Provide the [X, Y] coordinate of the cell's center where the given text is located.  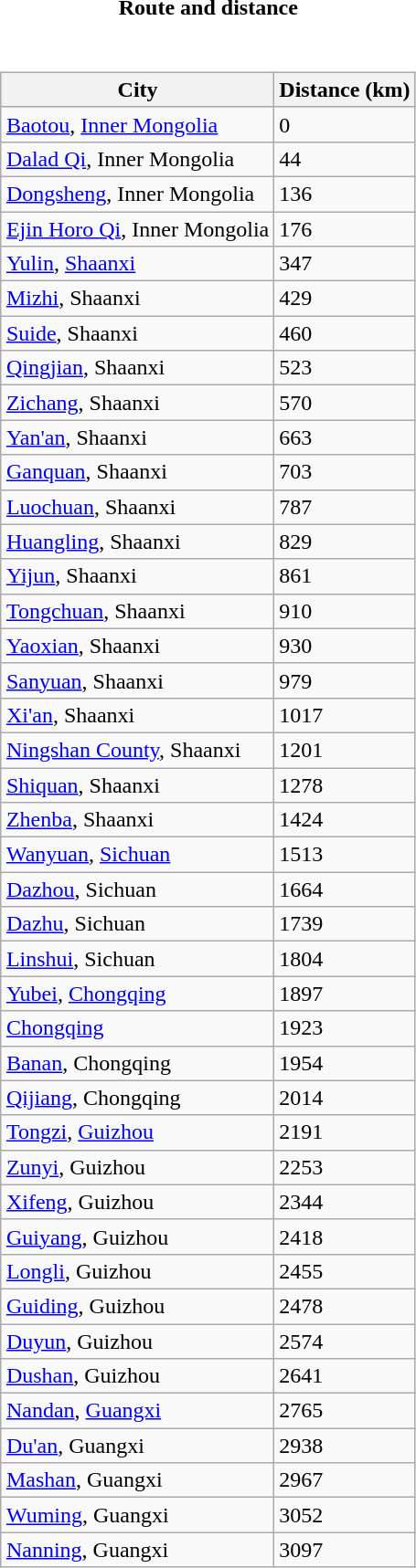
910 [345, 611]
2478 [345, 1306]
Wuming, Guangxi [137, 1515]
Guiyang, Guizhou [137, 1237]
Wanyuan, Sichuan [137, 855]
2455 [345, 1271]
2938 [345, 1446]
787 [345, 507]
460 [345, 333]
1739 [345, 924]
1201 [345, 750]
Ningshan County, Shaanxi [137, 750]
Nanning, Guangxi [137, 1550]
Nandan, Guangxi [137, 1411]
Zhenba, Shaanxi [137, 820]
Tongzi, Guizhou [137, 1132]
1923 [345, 1028]
176 [345, 229]
Duyun, Guizhou [137, 1342]
703 [345, 472]
1804 [345, 959]
Shiquan, Shaanxi [137, 784]
Xi'an, Shaanxi [137, 715]
Qijiang, Chongqing [137, 1098]
Dazhu, Sichuan [137, 924]
829 [345, 542]
Ganquan, Shaanxi [137, 472]
1424 [345, 820]
136 [345, 194]
1513 [345, 855]
1664 [345, 889]
Mizhi, Shaanxi [137, 299]
2641 [345, 1376]
Linshui, Sichuan [137, 959]
Yulin, Shaanxi [137, 264]
Luochuan, Shaanxi [137, 507]
930 [345, 646]
Guiding, Guizhou [137, 1306]
2253 [345, 1167]
Yan'an, Shaanxi [137, 437]
Xifeng, Guizhou [137, 1202]
1278 [345, 784]
City [137, 89]
663 [345, 437]
Zichang, Shaanxi [137, 403]
1017 [345, 715]
44 [345, 159]
Dalad Qi, Inner Mongolia [137, 159]
Qingjian, Shaanxi [137, 368]
2967 [345, 1480]
Dongsheng, Inner Mongolia [137, 194]
861 [345, 576]
Suide, Shaanxi [137, 333]
1954 [345, 1063]
Yijun, Shaanxi [137, 576]
1897 [345, 994]
Yubei, Chongqing [137, 994]
2418 [345, 1237]
Huangling, Shaanxi [137, 542]
0 [345, 124]
3052 [345, 1515]
Ejin Horo Qi, Inner Mongolia [137, 229]
Longli, Guizhou [137, 1271]
2344 [345, 1202]
Du'an, Guangxi [137, 1446]
2191 [345, 1132]
570 [345, 403]
Sanyuan, Shaanxi [137, 680]
2574 [345, 1342]
3097 [345, 1550]
Tongchuan, Shaanxi [137, 611]
Mashan, Guangxi [137, 1480]
2014 [345, 1098]
Baotou, Inner Mongolia [137, 124]
429 [345, 299]
2765 [345, 1411]
Chongqing [137, 1028]
Banan, Chongqing [137, 1063]
Zunyi, Guizhou [137, 1167]
Dushan, Guizhou [137, 1376]
523 [345, 368]
347 [345, 264]
Yaoxian, Shaanxi [137, 646]
Dazhou, Sichuan [137, 889]
Distance (km) [345, 89]
979 [345, 680]
